Detect which cell encompasses the target text, then output its [x, y] center coordinate. 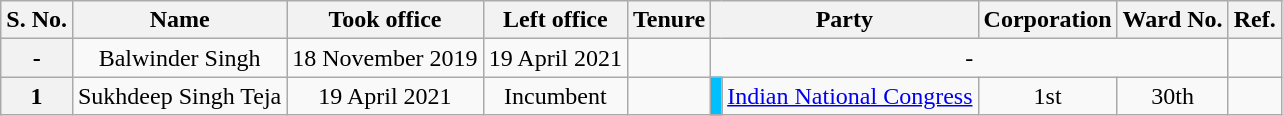
Indian National Congress [850, 96]
Party [844, 20]
Tenure [670, 20]
Ward No. [1172, 20]
Balwinder Singh [179, 58]
30th [1172, 96]
Name [179, 20]
Incumbent [555, 96]
Corporation [1048, 20]
18 November 2019 [385, 58]
Left office [555, 20]
1 [37, 96]
Took office [385, 20]
S. No. [37, 20]
1st [1048, 96]
Ref. [1254, 20]
Sukhdeep Singh Teja [179, 96]
